Identify which cell holds the provided text, then report its (X, Y) central coordinate. 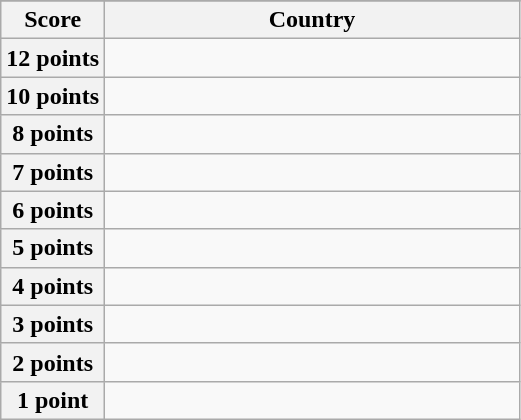
Score (53, 20)
8 points (53, 134)
3 points (53, 324)
12 points (53, 58)
5 points (53, 248)
1 point (53, 400)
Country (312, 20)
10 points (53, 96)
7 points (53, 172)
2 points (53, 362)
4 points (53, 286)
6 points (53, 210)
